Output the [X, Y] coordinate of the center of the cell containing the given text.  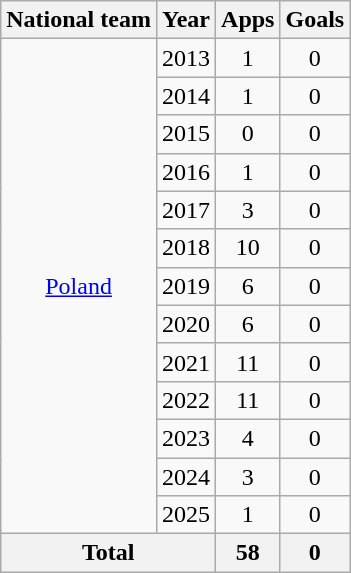
Goals [315, 20]
2017 [186, 210]
2018 [186, 248]
2014 [186, 96]
10 [248, 248]
2015 [186, 134]
2022 [186, 400]
Apps [248, 20]
2016 [186, 172]
Year [186, 20]
2023 [186, 438]
Poland [79, 286]
Total [108, 553]
2013 [186, 58]
2020 [186, 324]
2024 [186, 477]
2025 [186, 515]
58 [248, 553]
National team [79, 20]
2021 [186, 362]
4 [248, 438]
2019 [186, 286]
